Extract the (x, y) coordinate from the center of the cell holding the provided text.  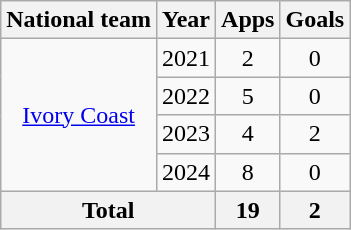
Ivory Coast (79, 115)
8 (248, 172)
19 (248, 210)
Year (186, 20)
2021 (186, 58)
4 (248, 134)
National team (79, 20)
2024 (186, 172)
2022 (186, 96)
5 (248, 96)
Apps (248, 20)
Total (108, 210)
2023 (186, 134)
Goals (315, 20)
